For the text-containing cell, return its midpoint in [x, y] coordinate format. 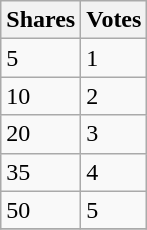
Votes [114, 20]
1 [114, 58]
50 [41, 210]
10 [41, 96]
35 [41, 172]
20 [41, 134]
4 [114, 172]
3 [114, 134]
Shares [41, 20]
2 [114, 96]
